Detect which cell encompasses the target text, then output its (X, Y) center coordinate. 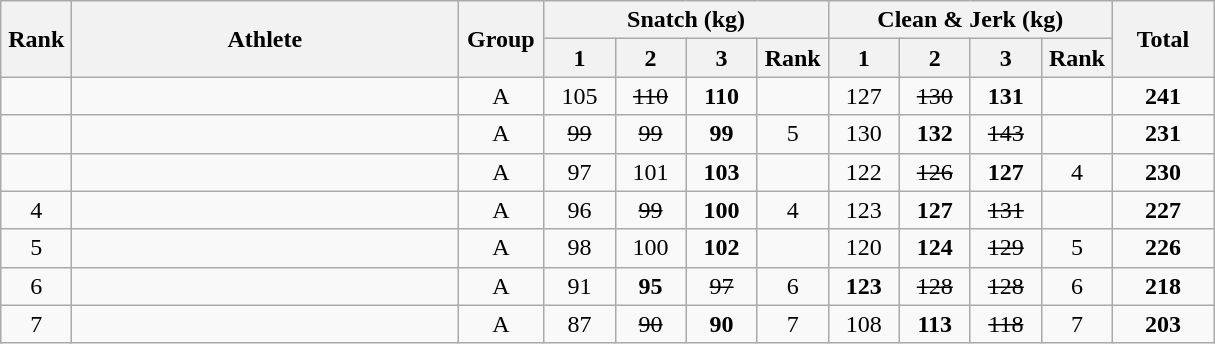
203 (1162, 324)
132 (934, 134)
Snatch (kg) (686, 20)
102 (722, 248)
101 (650, 172)
Total (1162, 39)
218 (1162, 286)
108 (864, 324)
129 (1006, 248)
96 (580, 210)
231 (1162, 134)
91 (580, 286)
120 (864, 248)
105 (580, 96)
122 (864, 172)
Group (501, 39)
98 (580, 248)
103 (722, 172)
Athlete (265, 39)
241 (1162, 96)
113 (934, 324)
227 (1162, 210)
Clean & Jerk (kg) (970, 20)
143 (1006, 134)
87 (580, 324)
226 (1162, 248)
126 (934, 172)
124 (934, 248)
230 (1162, 172)
95 (650, 286)
118 (1006, 324)
